Provide the [x, y] coordinate of the cell's center where the given text is located.  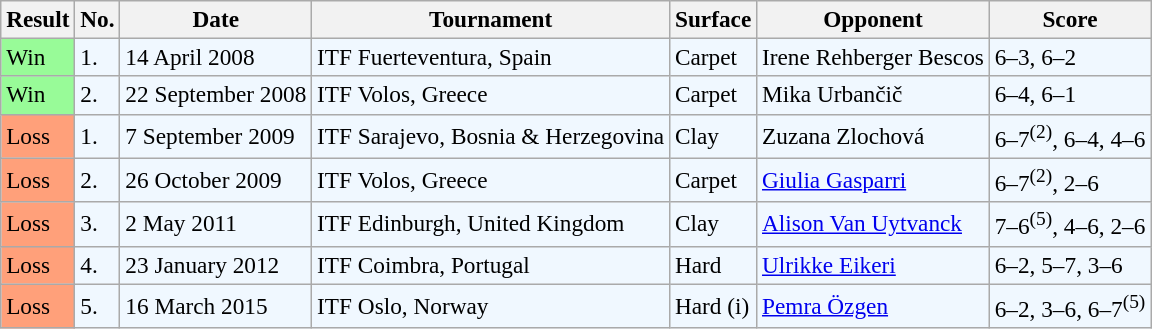
ITF Coimbra, Portugal [491, 265]
Opponent [874, 19]
23 January 2012 [216, 265]
7–6(5), 4–6, 2–6 [1070, 224]
22 September 2008 [216, 95]
6–4, 6–1 [1070, 95]
Score [1070, 19]
ITF Sarajevo, Bosnia & Herzegovina [491, 136]
Giulia Gasparri [874, 180]
6–2, 5–7, 3–6 [1070, 265]
Date [216, 19]
5. [98, 306]
No. [98, 19]
6–7(2), 6–4, 4–6 [1070, 136]
6–2, 3–6, 6–7(5) [1070, 306]
26 October 2009 [216, 180]
6–7(2), 2–6 [1070, 180]
3. [98, 224]
Zuzana Zlochová [874, 136]
14 April 2008 [216, 57]
Irene Rehberger Bescos [874, 57]
16 March 2015 [216, 306]
ITF Edinburgh, United Kingdom [491, 224]
ITF Oslo, Norway [491, 306]
Tournament [491, 19]
Ulrikke Eikeri [874, 265]
Hard (i) [714, 306]
Surface [714, 19]
Mika Urbančič [874, 95]
7 September 2009 [216, 136]
Alison Van Uytvanck [874, 224]
Result [38, 19]
2 May 2011 [216, 224]
4. [98, 265]
6–3, 6–2 [1070, 57]
Pemra Özgen [874, 306]
ITF Fuerteventura, Spain [491, 57]
Hard [714, 265]
